Detect which cell encompasses the target text, then output its [x, y] center coordinate. 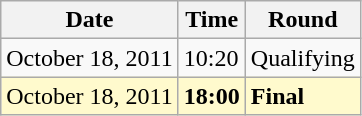
Round [302, 20]
Time [212, 20]
10:20 [212, 58]
Qualifying [302, 58]
Date [90, 20]
18:00 [212, 96]
Final [302, 96]
